Locate the cell with the specified text and output its (X, Y) center coordinate. 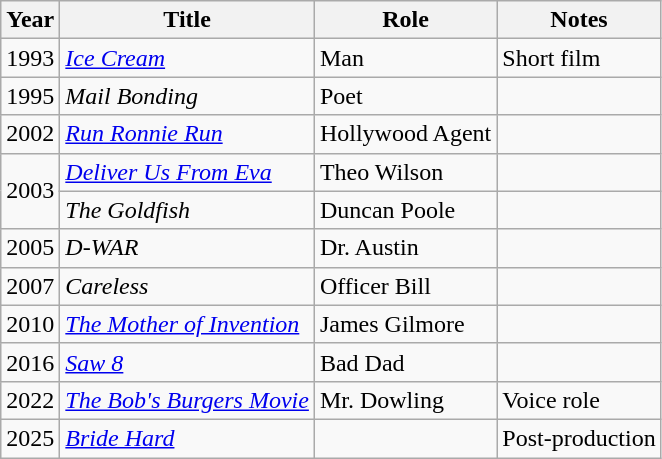
2007 (30, 286)
Officer Bill (405, 286)
Bride Hard (188, 438)
Careless (188, 286)
2022 (30, 400)
Saw 8 (188, 362)
Deliver Us From Eva (188, 172)
2025 (30, 438)
2002 (30, 134)
Theo Wilson (405, 172)
The Mother of Invention (188, 324)
2005 (30, 248)
James Gilmore (405, 324)
D-WAR (188, 248)
Poet (405, 96)
Notes (579, 20)
Man (405, 58)
Run Ronnie Run (188, 134)
Year (30, 20)
Duncan Poole (405, 210)
1995 (30, 96)
Mr. Dowling (405, 400)
1993 (30, 58)
Role (405, 20)
Post-production (579, 438)
Dr. Austin (405, 248)
Hollywood Agent (405, 134)
The Goldfish (188, 210)
Voice role (579, 400)
2016 (30, 362)
Short film (579, 58)
The Bob's Burgers Movie (188, 400)
2010 (30, 324)
Title (188, 20)
Bad Dad (405, 362)
2003 (30, 191)
Ice Cream (188, 58)
Mail Bonding (188, 96)
